Locate the cell with the specified text and output its (X, Y) center coordinate. 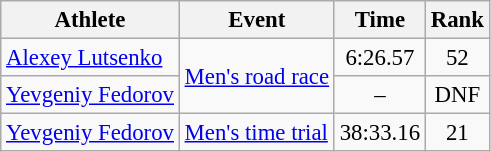
Rank (457, 20)
Men's road race (256, 76)
DNF (457, 95)
38:33.16 (380, 133)
21 (457, 133)
52 (457, 58)
Alexey Lutsenko (90, 58)
Men's time trial (256, 133)
– (380, 95)
6:26.57 (380, 58)
Athlete (90, 20)
Time (380, 20)
Event (256, 20)
